From the cell containing the given text, extract its center point as (x, y) coordinate. 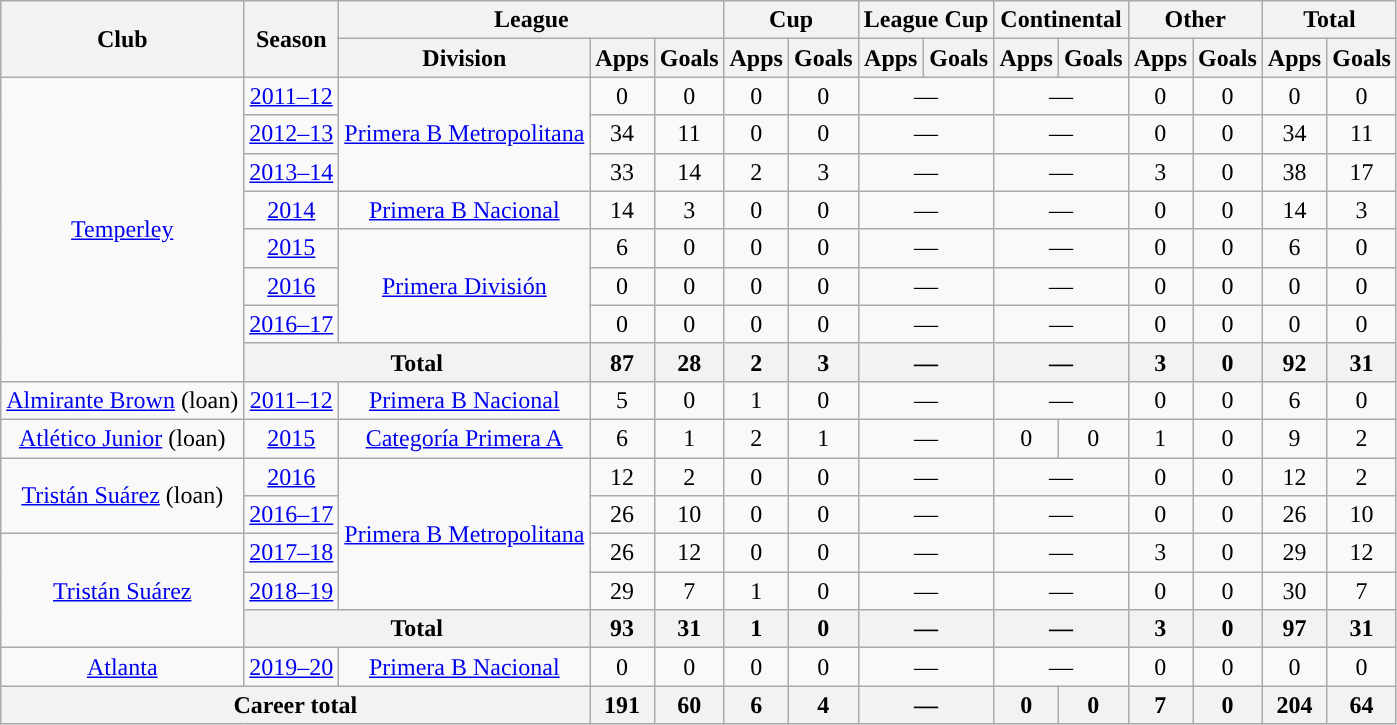
2014 (292, 210)
38 (1294, 172)
Other (1195, 20)
Club (122, 39)
Continental (1061, 20)
Season (292, 39)
87 (622, 362)
League Cup (926, 20)
2019–20 (292, 667)
Atlanta (122, 667)
204 (1294, 705)
5 (622, 400)
Categoría Primera A (464, 438)
93 (622, 629)
60 (689, 705)
33 (622, 172)
Career total (296, 705)
Tristán Suárez (122, 591)
Atlético Junior (loan) (122, 438)
2013–14 (292, 172)
Temperley (122, 229)
4 (823, 705)
64 (1362, 705)
30 (1294, 591)
Almirante Brown (loan) (122, 400)
9 (1294, 438)
97 (1294, 629)
2017–18 (292, 553)
17 (1362, 172)
Cup (791, 20)
Tristán Suárez (loan) (122, 496)
Primera División (464, 286)
2018–19 (292, 591)
Division (464, 58)
191 (622, 705)
League (532, 20)
92 (1294, 362)
28 (689, 362)
2012–13 (292, 134)
